Extract the [x, y] coordinate from the center of the cell holding the provided text.  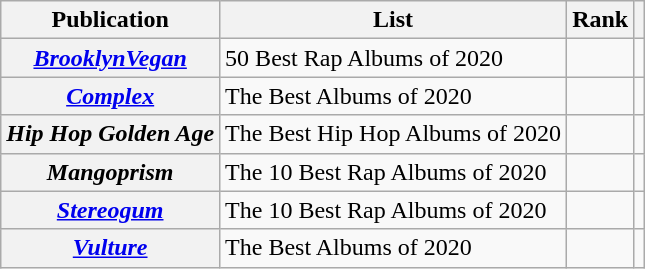
Mangoprism [110, 172]
BrooklynVegan [110, 58]
Rank [600, 20]
Stereogum [110, 210]
50 Best Rap Albums of 2020 [394, 58]
Publication [110, 20]
Vulture [110, 248]
Hip Hop Golden Age [110, 134]
The Best Hip Hop Albums of 2020 [394, 134]
Complex [110, 96]
List [394, 20]
